Extract the (x, y) coordinate from the center of the cell holding the provided text.  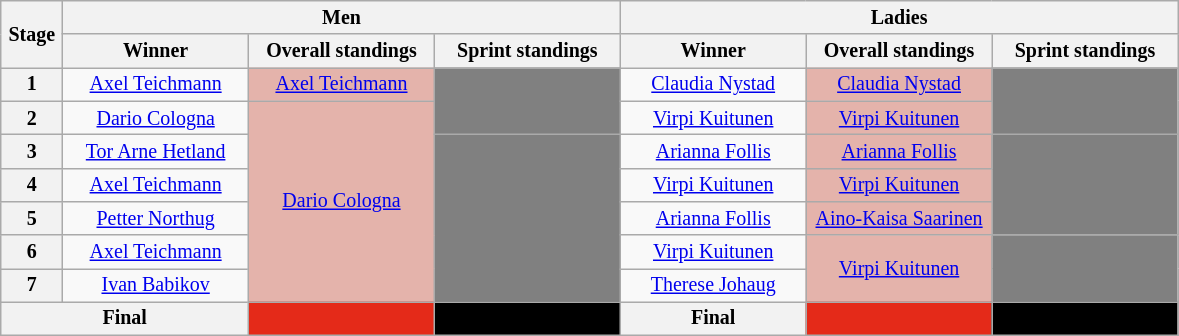
Stage (32, 34)
2 (32, 118)
6 (32, 252)
Tor Arne Hetland (156, 152)
5 (32, 218)
4 (32, 184)
Therese Johaug (713, 286)
Ladies (899, 18)
1 (32, 84)
Petter Northug (156, 218)
Men (342, 18)
Ivan Babikov (156, 286)
7 (32, 286)
Aino-Kaisa Saarinen (899, 218)
3 (32, 152)
